Search for the cell housing the specified text and yield its (x, y) center coordinate. 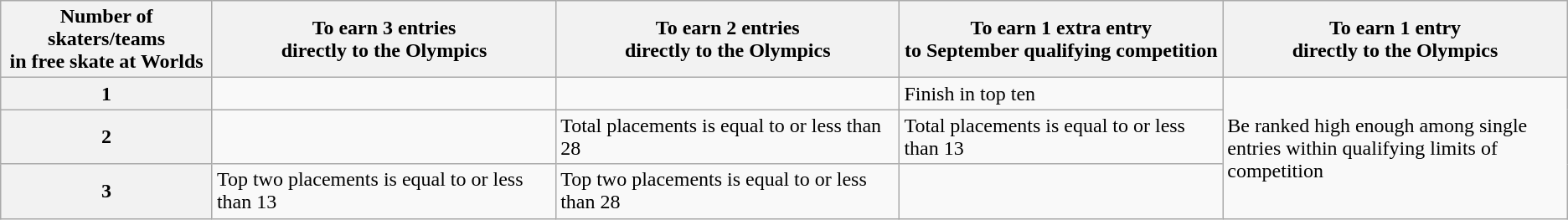
Number of skaters/teams in free skate at Worlds (107, 39)
To earn 1 entry directly to the Olympics (1395, 39)
To earn 1 extra entry to September qualifying competition (1061, 39)
Total placements is equal to or less than 13 (1061, 137)
Total placements is equal to or less than 28 (728, 137)
3 (107, 191)
Top two placements is equal to or less than 13 (384, 191)
To earn 2 entries directly to the Olympics (728, 39)
2 (107, 137)
Finish in top ten (1061, 94)
To earn 3 entries directly to the Olympics (384, 39)
1 (107, 94)
Top two placements is equal to or less than 28 (728, 191)
Be ranked high enough among single entries within qualifying limits of competition (1395, 148)
